Provide the [x, y] coordinate of the cell's center where the given text is located.  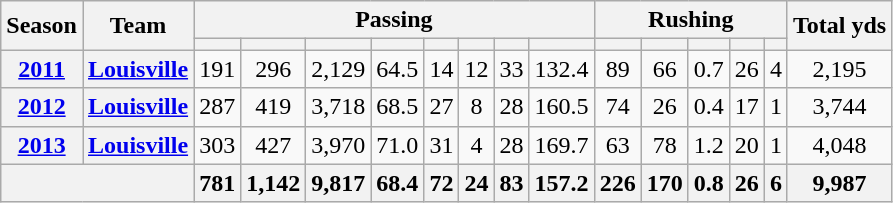
419 [274, 107]
66 [664, 69]
Total yds [839, 26]
74 [618, 107]
2,195 [839, 69]
3,744 [839, 107]
2013 [42, 145]
2,129 [338, 69]
9,987 [839, 183]
12 [476, 69]
78 [664, 145]
Team [138, 26]
72 [442, 183]
31 [442, 145]
296 [274, 69]
781 [218, 183]
427 [274, 145]
27 [442, 107]
287 [218, 107]
8 [476, 107]
Rushing [690, 20]
170 [664, 183]
4,048 [839, 145]
303 [218, 145]
2011 [42, 69]
64.5 [398, 69]
17 [746, 107]
191 [218, 69]
226 [618, 183]
24 [476, 183]
63 [618, 145]
3,718 [338, 107]
89 [618, 69]
14 [442, 69]
1.2 [708, 145]
9,817 [338, 183]
Season [42, 26]
Passing [394, 20]
157.2 [562, 183]
83 [512, 183]
0.4 [708, 107]
68.4 [398, 183]
132.4 [562, 69]
0.7 [708, 69]
1,142 [274, 183]
68.5 [398, 107]
71.0 [398, 145]
160.5 [562, 107]
20 [746, 145]
6 [776, 183]
3,970 [338, 145]
0.8 [708, 183]
2012 [42, 107]
33 [512, 69]
169.7 [562, 145]
